Pinpoint the cell where the given text exists, returning its (x, y) midpoint coordinate. 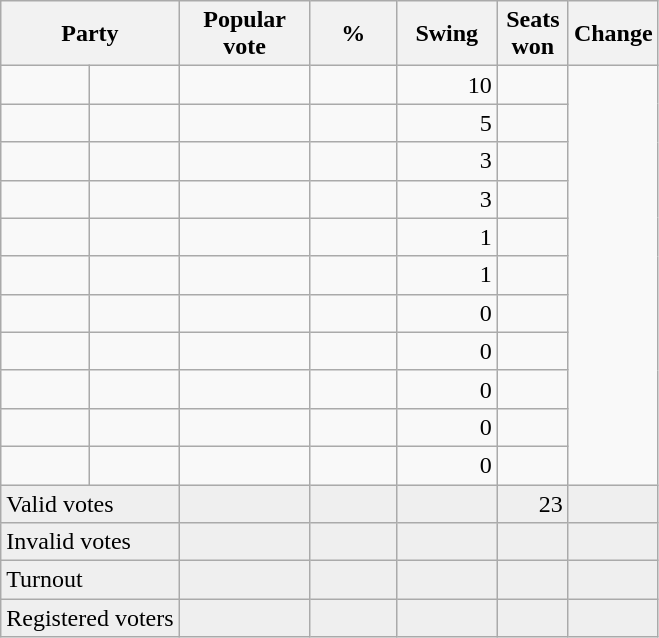
Turnout (90, 580)
% (353, 34)
Change (613, 34)
10 (446, 85)
Valid votes (90, 503)
Invalid votes (90, 542)
Registered voters (90, 618)
5 (446, 123)
Popular vote (244, 34)
Swing (446, 34)
23 (532, 503)
Seatswon (532, 34)
Party (90, 34)
